Identify which cell holds the provided text, then report its (X, Y) central coordinate. 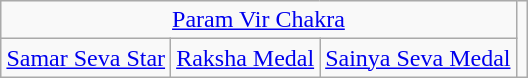
Sainya Seva Medal (418, 58)
Raksha Medal (246, 58)
Param Vir Chakra (258, 20)
Samar Seva Star (86, 58)
